Extract the [X, Y] coordinate from the center of the cell holding the provided text.  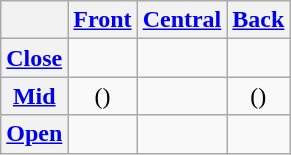
Open [34, 134]
Mid [34, 96]
Close [34, 58]
Central [182, 20]
Back [258, 20]
Front [102, 20]
